Capture the cell that displays the provided text and extract its [x, y] central coordinate. 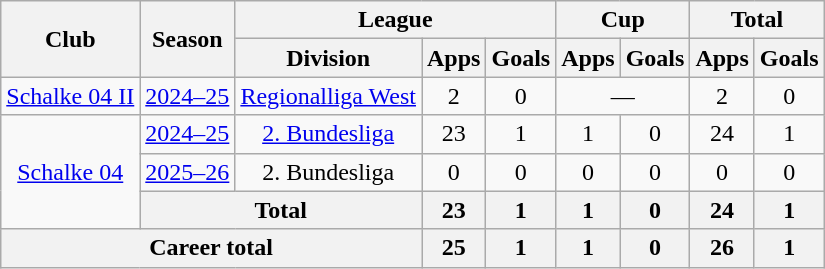
League [396, 20]
Career total [212, 248]
Club [70, 39]
2025–26 [188, 172]
Regionalliga West [328, 96]
26 [722, 248]
Cup [623, 20]
Season [188, 39]
Schalke 04 [70, 172]
25 [454, 248]
Schalke 04 II [70, 96]
— [623, 96]
Division [328, 58]
